Provide the (X, Y) coordinate of the cell's center where the given text is located.  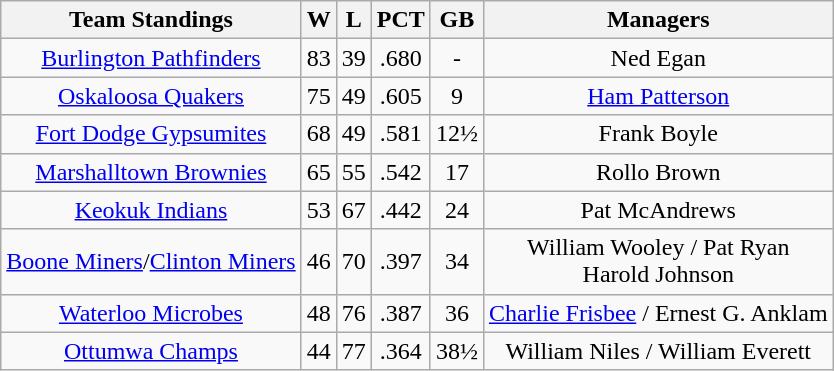
17 (456, 172)
12½ (456, 134)
William Niles / William Everett (658, 351)
70 (354, 262)
Waterloo Microbes (151, 313)
L (354, 20)
Keokuk Indians (151, 210)
W (318, 20)
William Wooley / Pat Ryan Harold Johnson (658, 262)
36 (456, 313)
75 (318, 96)
Ottumwa Champs (151, 351)
67 (354, 210)
39 (354, 58)
.397 (400, 262)
48 (318, 313)
Marshalltown Brownies (151, 172)
Oskaloosa Quakers (151, 96)
PCT (400, 20)
76 (354, 313)
Ned Egan (658, 58)
Rollo Brown (658, 172)
Charlie Frisbee / Ernest G. Anklam (658, 313)
9 (456, 96)
65 (318, 172)
.542 (400, 172)
.680 (400, 58)
Frank Boyle (658, 134)
55 (354, 172)
46 (318, 262)
.581 (400, 134)
77 (354, 351)
Pat McAndrews (658, 210)
Team Standings (151, 20)
24 (456, 210)
Fort Dodge Gypsumites (151, 134)
.605 (400, 96)
53 (318, 210)
GB (456, 20)
34 (456, 262)
38½ (456, 351)
Boone Miners/Clinton Miners (151, 262)
- (456, 58)
.364 (400, 351)
.387 (400, 313)
44 (318, 351)
.442 (400, 210)
Burlington Pathfinders (151, 58)
Managers (658, 20)
83 (318, 58)
Ham Patterson (658, 96)
68 (318, 134)
